Find where the given text appears and provide that cell's center as [X, Y] coordinate. 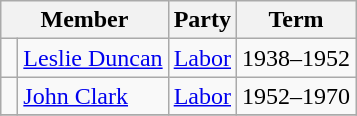
Party [202, 20]
Leslie Duncan [93, 58]
Member [84, 20]
John Clark [93, 96]
Term [296, 20]
1938–1952 [296, 58]
1952–1970 [296, 96]
